Find where the given text appears and provide that cell's center as [x, y] coordinate. 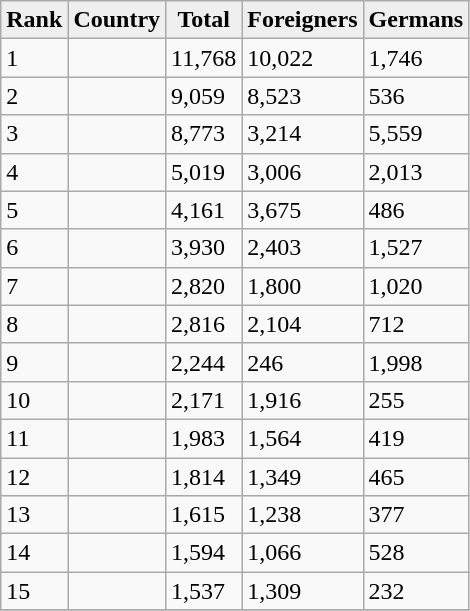
1 [34, 58]
5,559 [416, 134]
1,594 [204, 553]
465 [416, 477]
2,013 [416, 172]
1,746 [416, 58]
1,527 [416, 248]
1,983 [204, 438]
232 [416, 591]
14 [34, 553]
4 [34, 172]
Rank [34, 20]
8,773 [204, 134]
10 [34, 400]
9,059 [204, 96]
1,615 [204, 515]
8,523 [302, 96]
1,349 [302, 477]
1,800 [302, 286]
1,916 [302, 400]
2,403 [302, 248]
3 [34, 134]
3,930 [204, 248]
528 [416, 553]
Total [204, 20]
1,238 [302, 515]
2 [34, 96]
536 [416, 96]
486 [416, 210]
246 [302, 362]
11,768 [204, 58]
1,814 [204, 477]
1,066 [302, 553]
15 [34, 591]
9 [34, 362]
Foreigners [302, 20]
255 [416, 400]
712 [416, 324]
Germans [416, 20]
13 [34, 515]
419 [416, 438]
4,161 [204, 210]
5,019 [204, 172]
2,244 [204, 362]
11 [34, 438]
5 [34, 210]
3,675 [302, 210]
2,816 [204, 324]
7 [34, 286]
8 [34, 324]
3,214 [302, 134]
2,171 [204, 400]
6 [34, 248]
1,309 [302, 591]
1,564 [302, 438]
3,006 [302, 172]
12 [34, 477]
2,820 [204, 286]
Country [117, 20]
1,998 [416, 362]
377 [416, 515]
1,020 [416, 286]
1,537 [204, 591]
2,104 [302, 324]
10,022 [302, 58]
